Find where the given text appears and provide that cell's center as [X, Y] coordinate. 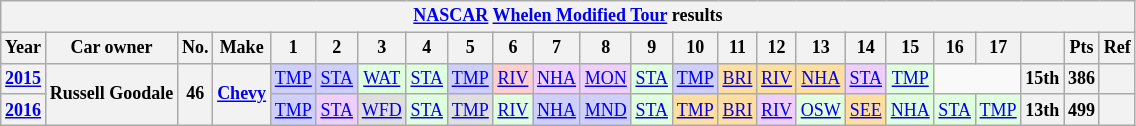
15th [1042, 78]
16 [954, 48]
Pts [1082, 48]
13 [820, 48]
4 [426, 48]
6 [513, 48]
12 [777, 48]
Make [242, 48]
17 [998, 48]
10 [695, 48]
MND [606, 110]
2 [336, 48]
46 [196, 94]
9 [652, 48]
14 [866, 48]
1 [293, 48]
5 [470, 48]
WFD [382, 110]
NASCAR Whelen Modified Tour results [568, 16]
OSW [820, 110]
11 [738, 48]
386 [1082, 78]
WAT [382, 78]
Russell Goodale [111, 94]
13th [1042, 110]
Car owner [111, 48]
2016 [24, 110]
15 [910, 48]
8 [606, 48]
No. [196, 48]
SEE [866, 110]
2015 [24, 78]
Ref [1117, 48]
499 [1082, 110]
7 [557, 48]
Chevy [242, 94]
MON [606, 78]
3 [382, 48]
Year [24, 48]
